Return [x, y] of the center of cell containing provided text 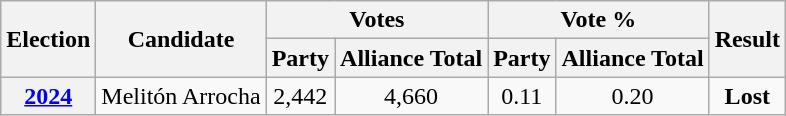
Result [747, 39]
4,660 [412, 96]
2024 [48, 96]
Lost [747, 96]
2,442 [300, 96]
0.20 [632, 96]
Votes [376, 20]
Candidate [181, 39]
Election [48, 39]
Melitón Arrocha [181, 96]
Vote % [598, 20]
0.11 [522, 96]
